From the cell containing the given text, extract its center point as [x, y] coordinate. 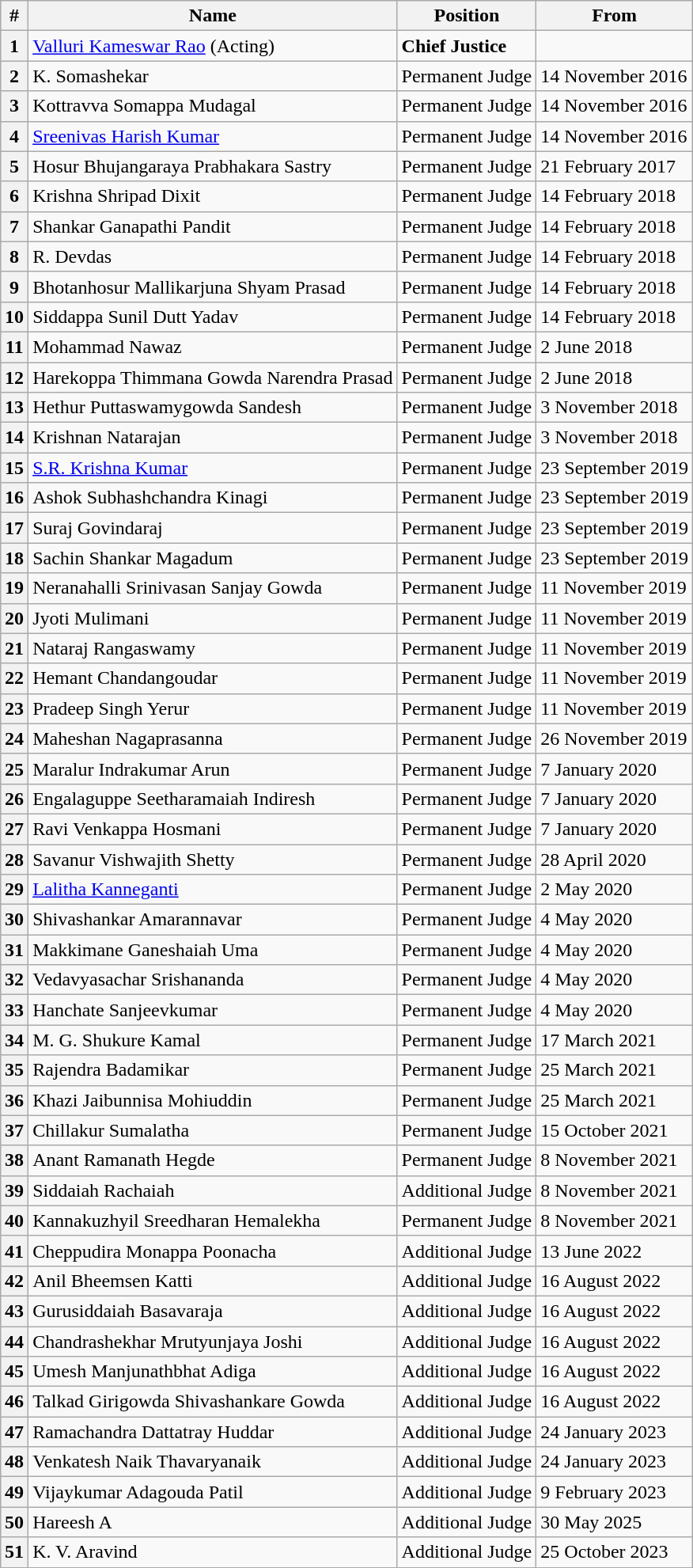
Kottravva Somappa Mudagal [213, 106]
Rajendra Badamikar [213, 1070]
15 [14, 468]
Jyoti Mulimani [213, 618]
45 [14, 1372]
1 [14, 46]
Savanur Vishwajith Shetty [213, 859]
From [615, 16]
Nataraj Rangaswamy [213, 648]
Name [213, 16]
21 February 2017 [615, 166]
Talkad Girigowda Shivashankare Gowda [213, 1402]
43 [14, 1311]
46 [14, 1402]
50 [14, 1522]
13 June 2022 [615, 1251]
4 [14, 136]
Maralur Indrakumar Arun [213, 769]
Position [467, 16]
39 [14, 1190]
Ashok Subhashchandra Kinagi [213, 498]
31 [14, 950]
Hemant Chandangoudar [213, 678]
Engalaguppe Seetharamaiah Indiresh [213, 799]
Ravi Venkappa Hosmani [213, 829]
16 [14, 498]
26 November 2019 [615, 738]
Gurusiddaiah Basavaraja [213, 1311]
23 [14, 708]
Siddappa Sunil Dutt Yadav [213, 317]
28 [14, 859]
R. Devdas [213, 256]
47 [14, 1432]
17 March 2021 [615, 1040]
36 [14, 1100]
Shivashankar Amarannavar [213, 920]
2 [14, 76]
Siddaiah Rachaiah [213, 1190]
7 [14, 226]
37 [14, 1130]
6 [14, 196]
19 [14, 588]
48 [14, 1462]
Hareesh A [213, 1522]
Sachin Shankar Magadum [213, 558]
20 [14, 618]
12 [14, 378]
Lalitha Kanneganti [213, 890]
14 [14, 438]
3 [14, 106]
35 [14, 1070]
28 April 2020 [615, 859]
Maheshan Nagaprasanna [213, 738]
Anil Bheemsen Katti [213, 1281]
8 [14, 256]
25 October 2023 [615, 1552]
Khazi Jaibunnisa Mohiuddin [213, 1100]
Anant Ramanath Hegde [213, 1160]
32 [14, 980]
Chief Justice [467, 46]
Krishna Shripad Dixit [213, 196]
27 [14, 829]
Kannakuzhyil Sreedharan Hemalekha [213, 1221]
24 [14, 738]
33 [14, 1010]
29 [14, 890]
2 May 2020 [615, 890]
Umesh Manjunathbhat Adiga [213, 1372]
Pradeep Singh Yerur [213, 708]
Suraj Govindaraj [213, 528]
Neranahalli Srinivasan Sanjay Gowda [213, 588]
Krishnan Natarajan [213, 438]
44 [14, 1342]
21 [14, 648]
10 [14, 317]
K. V. Aravind [213, 1552]
Cheppudira Monappa Poonacha [213, 1251]
17 [14, 528]
34 [14, 1040]
Vedavyasachar Srishananda [213, 980]
Venkatesh Naik Thavaryanaik [213, 1462]
18 [14, 558]
41 [14, 1251]
Mohammad Nawaz [213, 347]
38 [14, 1160]
Bhotanhosur Mallikarjuna Shyam Prasad [213, 287]
40 [14, 1221]
5 [14, 166]
30 May 2025 [615, 1522]
30 [14, 920]
Valluri Kameswar Rao (Acting) [213, 46]
Shankar Ganapathi Pandit [213, 226]
Hethur Puttaswamygowda Sandesh [213, 408]
11 [14, 347]
26 [14, 799]
Hosur Bhujangaraya Prabhakara Sastry [213, 166]
# [14, 16]
49 [14, 1492]
Makkimane Ganeshaiah Uma [213, 950]
K. Somashekar [213, 76]
9 [14, 287]
Chillakur Sumalatha [213, 1130]
Hanchate Sanjeevkumar [213, 1010]
Harekoppa Thimmana Gowda Narendra Prasad [213, 378]
9 February 2023 [615, 1492]
Sreenivas Harish Kumar [213, 136]
13 [14, 408]
25 [14, 769]
42 [14, 1281]
Ramachandra Dattatray Huddar [213, 1432]
S.R. Krishna Kumar [213, 468]
Chandrashekhar Mrutyunjaya Joshi [213, 1342]
51 [14, 1552]
Vijaykumar Adagouda Patil [213, 1492]
M. G. Shukure Kamal [213, 1040]
22 [14, 678]
15 October 2021 [615, 1130]
